Detect which cell encompasses the target text, then output its [X, Y] center coordinate. 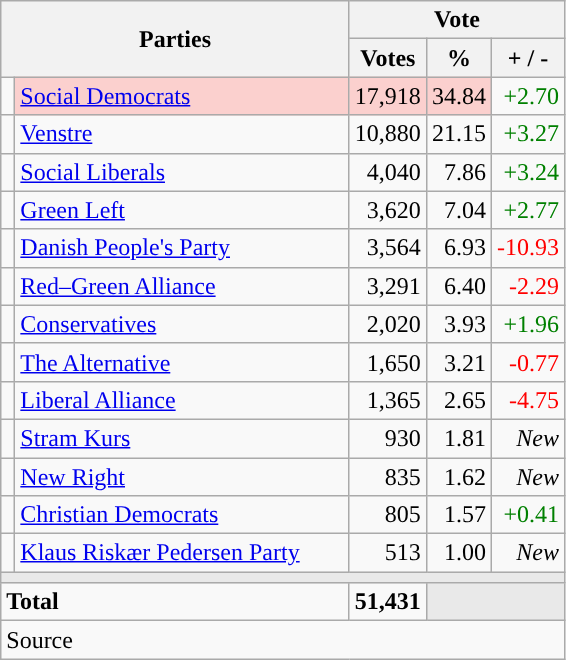
+3.27 [528, 134]
Parties [176, 39]
835 [388, 477]
-0.77 [528, 362]
% [458, 58]
2.65 [458, 400]
Red–Green Alliance [182, 286]
+3.24 [528, 172]
+0.41 [528, 515]
+1.96 [528, 324]
Social Liberals [182, 172]
6.40 [458, 286]
+2.70 [528, 96]
-10.93 [528, 248]
Social Democrats [182, 96]
17,918 [388, 96]
-2.29 [528, 286]
7.04 [458, 210]
10,880 [388, 134]
Klaus Riskær Pedersen Party [182, 553]
Votes [388, 58]
Danish People's Party [182, 248]
21.15 [458, 134]
1.62 [458, 477]
6.93 [458, 248]
Vote [456, 20]
Conservatives [182, 324]
New Right [182, 477]
Source [283, 640]
3,620 [388, 210]
3.93 [458, 324]
51,431 [388, 602]
7.86 [458, 172]
-4.75 [528, 400]
Total [176, 602]
Liberal Alliance [182, 400]
The Alternative [182, 362]
930 [388, 438]
1,650 [388, 362]
2,020 [388, 324]
+2.77 [528, 210]
1.57 [458, 515]
4,040 [388, 172]
805 [388, 515]
1,365 [388, 400]
Christian Democrats [182, 515]
34.84 [458, 96]
513 [388, 553]
Stram Kurs [182, 438]
+ / - [528, 58]
3,564 [388, 248]
1.81 [458, 438]
Green Left [182, 210]
1.00 [458, 553]
3.21 [458, 362]
3,291 [388, 286]
Venstre [182, 134]
